Search for the cell housing the specified text and yield its (X, Y) center coordinate. 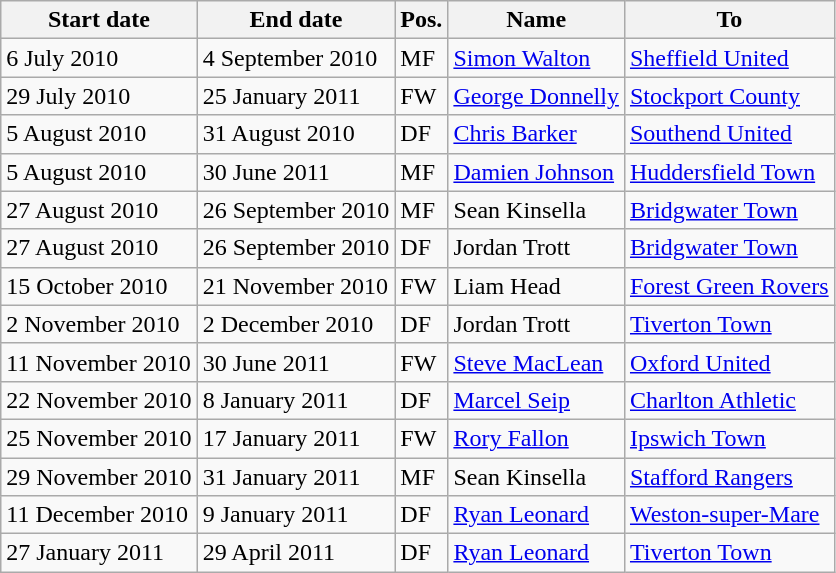
Damien Johnson (536, 172)
2 November 2010 (99, 324)
Oxford United (729, 362)
27 January 2011 (99, 553)
25 November 2010 (99, 438)
Sheffield United (729, 58)
Ipswich Town (729, 438)
Chris Barker (536, 134)
Simon Walton (536, 58)
22 November 2010 (99, 400)
George Donnelly (536, 96)
6 July 2010 (99, 58)
29 November 2010 (99, 477)
Southend United (729, 134)
Charlton Athletic (729, 400)
Stockport County (729, 96)
Liam Head (536, 286)
2 December 2010 (296, 324)
25 January 2011 (296, 96)
Weston-super-Mare (729, 515)
9 January 2011 (296, 515)
Marcel Seip (536, 400)
11 November 2010 (99, 362)
End date (296, 20)
31 August 2010 (296, 134)
Start date (99, 20)
21 November 2010 (296, 286)
Name (536, 20)
11 December 2010 (99, 515)
15 October 2010 (99, 286)
8 January 2011 (296, 400)
Huddersfield Town (729, 172)
31 January 2011 (296, 477)
17 January 2011 (296, 438)
29 July 2010 (99, 96)
To (729, 20)
4 September 2010 (296, 58)
29 April 2011 (296, 553)
Forest Green Rovers (729, 286)
Rory Fallon (536, 438)
Stafford Rangers (729, 477)
Pos. (422, 20)
Steve MacLean (536, 362)
